Determine the (x, y) coordinate at the center of the cell enclosing the given text.  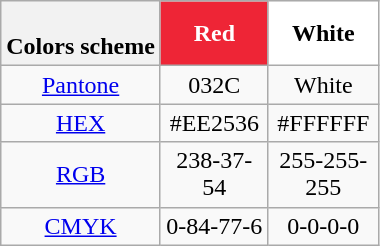
CMYK (81, 226)
255-255-255 (323, 174)
#FFFFFF (323, 123)
RGB (81, 174)
Pantone (81, 85)
0-0-0-0 (323, 226)
#EE2536 (214, 123)
Colors scheme (81, 34)
0-84-77-6 (214, 226)
238-37-54 (214, 174)
HEX (81, 123)
Red (214, 34)
032C (214, 85)
